Locate the cell with the specified text and output its [x, y] center coordinate. 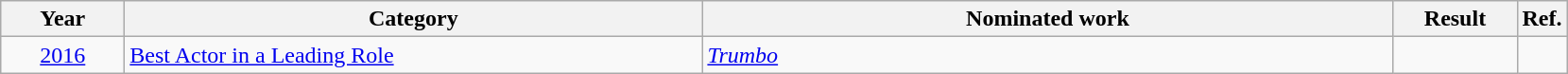
Best Actor in a Leading Role [414, 55]
Category [414, 19]
Year [62, 19]
Result [1456, 19]
Nominated work [1047, 19]
Ref. [1542, 19]
Trumbo [1047, 55]
2016 [62, 55]
